Provide the (X, Y) coordinate of the cell's center where the given text is located.  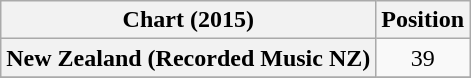
Chart (2015) (188, 20)
New Zealand (Recorded Music NZ) (188, 58)
39 (423, 58)
Position (423, 20)
